Return the [x, y] coordinate for the center point of the cell that contains the specified text.  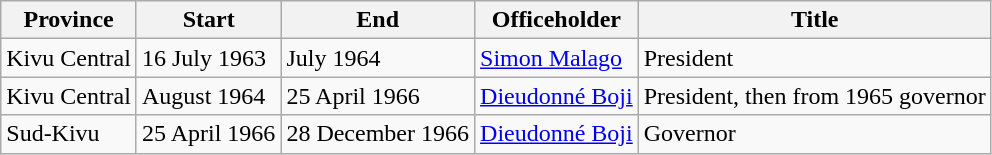
August 1964 [208, 96]
Officeholder [557, 20]
Simon Malago [557, 58]
Province [69, 20]
Start [208, 20]
Governor [814, 134]
July 1964 [378, 58]
President, then from 1965 governor [814, 96]
16 July 1963 [208, 58]
Sud-Kivu [69, 134]
End [378, 20]
Title [814, 20]
President [814, 58]
28 December 1966 [378, 134]
